From the cell containing the given text, extract its center point as (X, Y) coordinate. 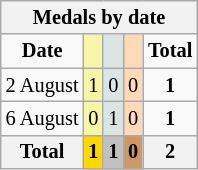
Medals by date (100, 17)
2 August (42, 85)
2 (170, 152)
Date (42, 51)
6 August (42, 118)
